Provide the [X, Y] coordinate of the cell's center where the given text is located.  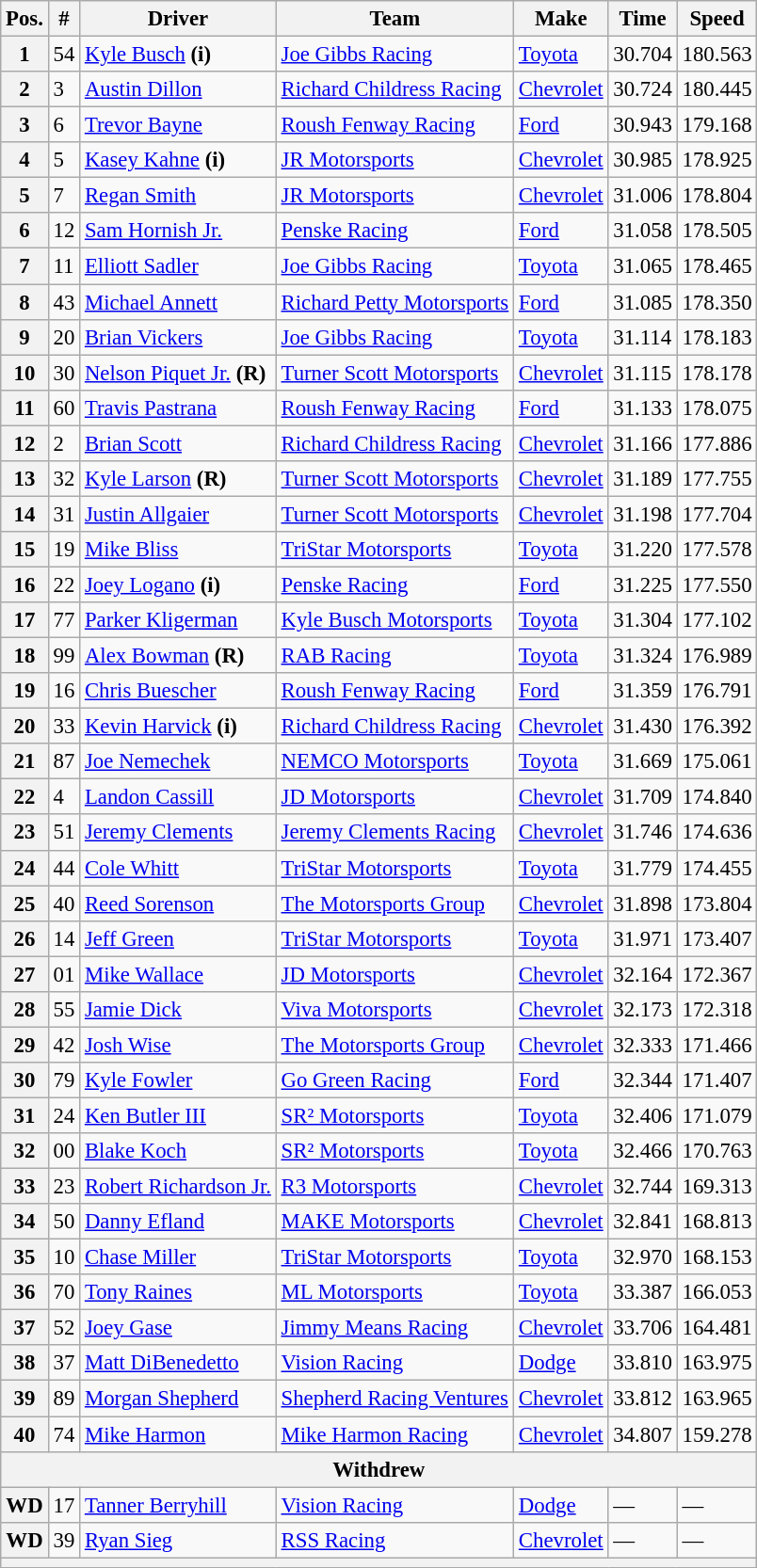
99 [64, 656]
54 [64, 55]
87 [64, 761]
31.189 [642, 479]
Landon Cassill [179, 797]
163.975 [717, 1364]
179.168 [717, 125]
176.392 [717, 727]
177.755 [717, 479]
Withdrew [378, 1469]
Matt DiBenedetto [179, 1364]
178.465 [717, 266]
31.058 [642, 231]
178.178 [717, 373]
Nelson Piquet Jr. (R) [179, 373]
34.807 [642, 1434]
33.387 [642, 1292]
Mike Harmon [179, 1434]
Kevin Harvick (i) [179, 727]
Speed [717, 19]
Driver [179, 19]
174.636 [717, 833]
Alex Bowman (R) [179, 656]
Cole Whitt [179, 868]
Kyle Busch (i) [179, 55]
31.006 [642, 196]
Shepherd Racing Ventures [395, 1399]
31.198 [642, 514]
25 [24, 904]
32.333 [642, 1045]
ML Motorsports [395, 1292]
Ken Butler III [179, 1115]
34 [24, 1222]
Tony Raines [179, 1292]
RAB Racing [395, 656]
Trevor Bayne [179, 125]
32.344 [642, 1080]
Blake Koch [179, 1151]
171.407 [717, 1080]
178.350 [717, 302]
30.943 [642, 125]
30.724 [642, 89]
31.225 [642, 584]
Kyle Larson (R) [179, 479]
Jeremy Clements Racing [395, 833]
Brian Vickers [179, 337]
Danny Efland [179, 1222]
32.970 [642, 1257]
89 [64, 1399]
Reed Sorenson [179, 904]
175.061 [717, 761]
Jeremy Clements [179, 833]
9 [24, 337]
169.313 [717, 1187]
21 [24, 761]
173.804 [717, 904]
32.173 [642, 1010]
168.153 [717, 1257]
Joey Gase [179, 1328]
60 [64, 408]
178.804 [717, 196]
33.810 [642, 1364]
00 [64, 1151]
NEMCO Motorsports [395, 761]
164.481 [717, 1328]
31.304 [642, 620]
31.115 [642, 373]
15 [24, 550]
Kyle Busch Motorsports [395, 620]
31.669 [642, 761]
31.166 [642, 443]
13 [24, 479]
31.133 [642, 408]
Go Green Racing [395, 1080]
Joey Logano (i) [179, 584]
51 [64, 833]
30.704 [642, 55]
44 [64, 868]
Justin Allgaier [179, 514]
177.550 [717, 584]
176.989 [717, 656]
31.779 [642, 868]
Brian Scott [179, 443]
173.407 [717, 938]
168.813 [717, 1222]
Viva Motorsports [395, 1010]
171.466 [717, 1045]
31.114 [642, 337]
28 [24, 1010]
43 [64, 302]
177.102 [717, 620]
38 [24, 1364]
163.965 [717, 1399]
Travis Pastrana [179, 408]
31.898 [642, 904]
Kasey Kahne (i) [179, 160]
# [64, 19]
Team [395, 19]
1 [24, 55]
Tanner Berryhill [179, 1505]
Mike Harmon Racing [395, 1434]
174.455 [717, 868]
32.744 [642, 1187]
Josh Wise [179, 1045]
159.278 [717, 1434]
Mike Wallace [179, 974]
Chris Buescher [179, 691]
Pos. [24, 19]
29 [24, 1045]
77 [64, 620]
32.406 [642, 1115]
26 [24, 938]
177.578 [717, 550]
Mike Bliss [179, 550]
33.812 [642, 1399]
74 [64, 1434]
30.985 [642, 160]
Sam Hornish Jr. [179, 231]
Make [561, 19]
Chase Miller [179, 1257]
176.791 [717, 691]
31.085 [642, 302]
Joe Nemechek [179, 761]
32.164 [642, 974]
178.183 [717, 337]
Regan Smith [179, 196]
31.359 [642, 691]
18 [24, 656]
31.746 [642, 833]
55 [64, 1010]
Jeff Green [179, 938]
8 [24, 302]
52 [64, 1328]
50 [64, 1222]
32.841 [642, 1222]
31.220 [642, 550]
Jamie Dick [179, 1010]
36 [24, 1292]
Parker Kligerman [179, 620]
171.079 [717, 1115]
Jimmy Means Racing [395, 1328]
Michael Annett [179, 302]
180.445 [717, 89]
177.886 [717, 443]
31.971 [642, 938]
31.430 [642, 727]
31.324 [642, 656]
Elliott Sadler [179, 266]
27 [24, 974]
79 [64, 1080]
174.840 [717, 797]
Ryan Sieg [179, 1540]
Morgan Shepherd [179, 1399]
178.925 [717, 160]
70 [64, 1292]
172.367 [717, 974]
Robert Richardson Jr. [179, 1187]
01 [64, 974]
166.053 [717, 1292]
32.466 [642, 1151]
MAKE Motorsports [395, 1222]
31.709 [642, 797]
177.704 [717, 514]
RSS Racing [395, 1540]
170.763 [717, 1151]
35 [24, 1257]
Austin Dillon [179, 89]
Time [642, 19]
33.706 [642, 1328]
Kyle Fowler [179, 1080]
180.563 [717, 55]
R3 Motorsports [395, 1187]
42 [64, 1045]
172.318 [717, 1010]
178.505 [717, 231]
178.075 [717, 408]
31.065 [642, 266]
Richard Petty Motorsports [395, 302]
